Output the (X, Y) coordinate of the center of the cell containing the given text.  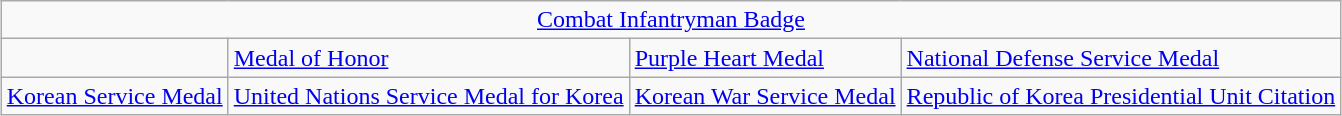
Medal of Honor (428, 58)
Republic of Korea Presidential Unit Citation (1121, 96)
Korean Service Medal (114, 96)
National Defense Service Medal (1121, 58)
Korean War Service Medal (765, 96)
United Nations Service Medal for Korea (428, 96)
Combat Infantryman Badge (670, 20)
Purple Heart Medal (765, 58)
